Detect which cell encompasses the target text, then output its [X, Y] center coordinate. 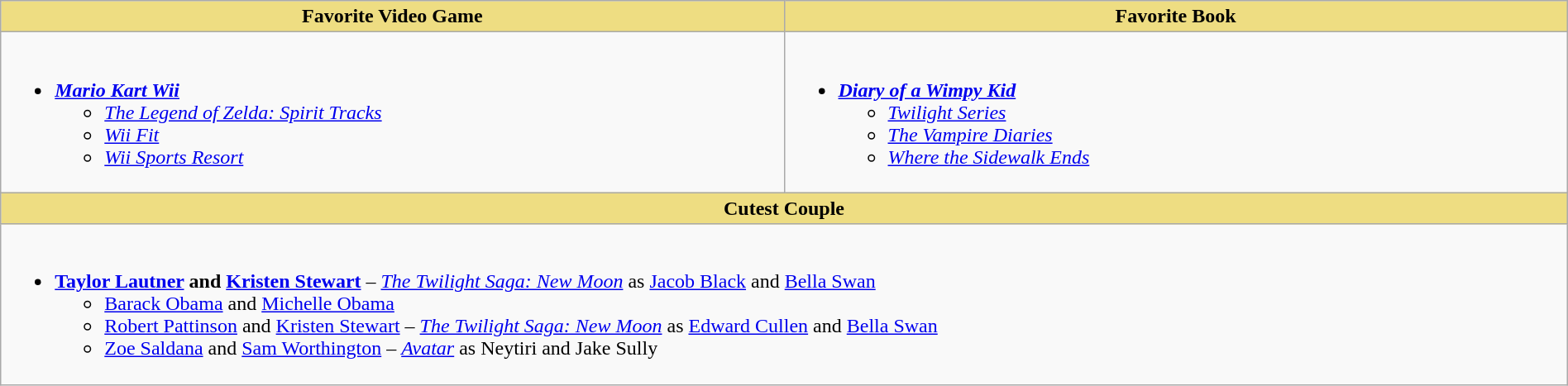
Cutest Couple [784, 208]
Favorite Video Game [392, 17]
Mario Kart WiiThe Legend of Zelda: Spirit TracksWii FitWii Sports Resort [392, 112]
Diary of a Wimpy KidTwilight SeriesThe Vampire DiariesWhere the Sidewalk Ends [1176, 112]
Favorite Book [1176, 17]
